Identify which cell holds the provided text, then report its [X, Y] central coordinate. 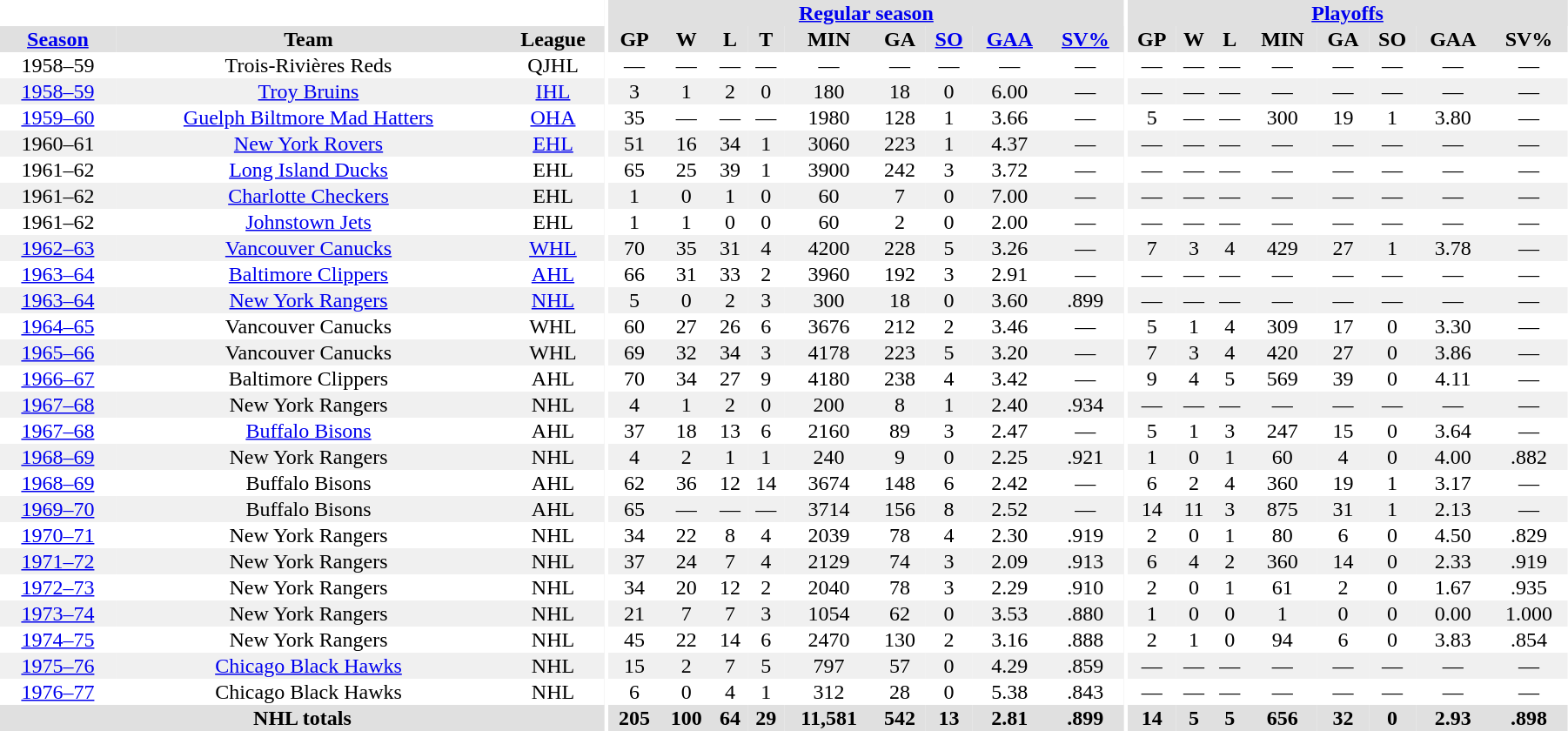
.888 [1085, 640]
36 [687, 483]
3.64 [1453, 431]
3.17 [1453, 483]
Johnstown Jets [308, 222]
1975–76 [57, 666]
89 [900, 431]
797 [828, 666]
3900 [828, 170]
0.00 [1453, 614]
180 [828, 91]
242 [900, 170]
New York Rovers [308, 144]
1964–65 [57, 326]
26 [729, 326]
7.00 [1009, 196]
3676 [828, 326]
2.93 [1453, 718]
429 [1283, 248]
3.30 [1453, 326]
3.86 [1453, 352]
.934 [1085, 405]
312 [828, 692]
6.00 [1009, 91]
2.29 [1009, 587]
3.78 [1453, 248]
IHL [553, 91]
2.40 [1009, 405]
2470 [828, 640]
.829 [1529, 535]
4.29 [1009, 666]
1976–77 [57, 692]
3.72 [1009, 170]
1962–63 [57, 248]
100 [687, 718]
2.52 [1009, 509]
21 [634, 614]
156 [900, 509]
3.60 [1009, 300]
4.50 [1453, 535]
80 [1283, 535]
Charlotte Checkers [308, 196]
1.67 [1453, 587]
1.000 [1529, 614]
3.20 [1009, 352]
29 [766, 718]
3060 [828, 144]
200 [828, 405]
3.46 [1009, 326]
4200 [828, 248]
Troy Bruins [308, 91]
T [766, 39]
2.42 [1009, 483]
2.30 [1009, 535]
61 [1283, 587]
17 [1344, 326]
2.81 [1009, 718]
1974–75 [57, 640]
.910 [1085, 587]
3.53 [1009, 614]
Season [57, 39]
Regular season [866, 13]
1972–73 [57, 587]
1959–60 [57, 117]
3.80 [1453, 117]
1960–61 [57, 144]
875 [1283, 509]
45 [634, 640]
51 [634, 144]
247 [1283, 431]
2.47 [1009, 431]
2.00 [1009, 222]
3674 [828, 483]
Team [308, 39]
2.91 [1009, 274]
24 [687, 561]
192 [900, 274]
569 [1283, 379]
2.13 [1453, 509]
656 [1283, 718]
2160 [828, 431]
1970–71 [57, 535]
.854 [1529, 640]
66 [634, 274]
69 [634, 352]
1965–66 [57, 352]
3714 [828, 509]
74 [900, 561]
16 [687, 144]
205 [634, 718]
3.16 [1009, 640]
2039 [828, 535]
33 [729, 274]
1969–70 [57, 509]
228 [900, 248]
.880 [1085, 614]
1980 [828, 117]
4178 [828, 352]
3.42 [1009, 379]
.843 [1085, 692]
238 [900, 379]
2.33 [1453, 561]
57 [900, 666]
Playoffs [1347, 13]
148 [900, 483]
.935 [1529, 587]
28 [900, 692]
3960 [828, 274]
128 [900, 117]
1973–74 [57, 614]
4.00 [1453, 457]
1971–72 [57, 561]
2.09 [1009, 561]
.913 [1085, 561]
309 [1283, 326]
4.37 [1009, 144]
11 [1194, 509]
4.11 [1453, 379]
1054 [828, 614]
240 [828, 457]
2129 [828, 561]
2040 [828, 587]
64 [729, 718]
212 [900, 326]
1966–67 [57, 379]
.921 [1085, 457]
94 [1283, 640]
3.26 [1009, 248]
5.38 [1009, 692]
4180 [828, 379]
25 [687, 170]
NHL totals [303, 718]
.882 [1529, 457]
.859 [1085, 666]
2.25 [1009, 457]
Long Island Ducks [308, 170]
3.83 [1453, 640]
.898 [1529, 718]
Trois-Rivières Reds [308, 65]
QJHL [553, 65]
20 [687, 587]
League [553, 39]
OHA [553, 117]
420 [1283, 352]
542 [900, 718]
3.66 [1009, 117]
11,581 [828, 718]
Guelph Biltmore Mad Hatters [308, 117]
130 [900, 640]
